Output the (X, Y) coordinate of the center of the cell containing the given text.  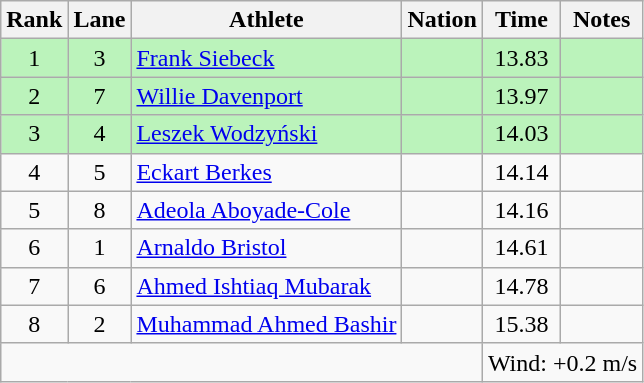
Frank Siebeck (266, 58)
Adeola Aboyade-Cole (266, 210)
Time (521, 20)
14.03 (521, 134)
Willie Davenport (266, 96)
Ahmed Ishtiaq Mubarak (266, 286)
Leszek Wodzyński (266, 134)
14.14 (521, 172)
Athlete (266, 20)
13.97 (521, 96)
15.38 (521, 324)
Wind: +0.2 m/s (562, 362)
Arnaldo Bristol (266, 248)
Muhammad Ahmed Bashir (266, 324)
Notes (602, 20)
13.83 (521, 58)
Rank (34, 20)
14.61 (521, 248)
14.78 (521, 286)
Lane (100, 20)
Nation (442, 20)
Eckart Berkes (266, 172)
14.16 (521, 210)
